Locate the cell with the specified text and output its (x, y) center coordinate. 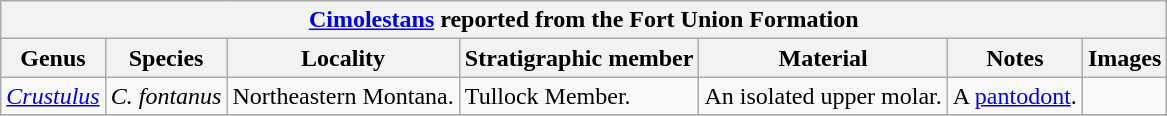
Notes (1014, 58)
Stratigraphic member (579, 58)
Cimolestans reported from the Fort Union Formation (584, 20)
Crustulus (53, 96)
Northeastern Montana. (343, 96)
An isolated upper molar. (823, 96)
Genus (53, 58)
Material (823, 58)
C. fontanus (166, 96)
Species (166, 58)
Images (1124, 58)
Locality (343, 58)
Tullock Member. (579, 96)
A pantodont. (1014, 96)
